For the text-containing cell, return its midpoint in (X, Y) coordinate format. 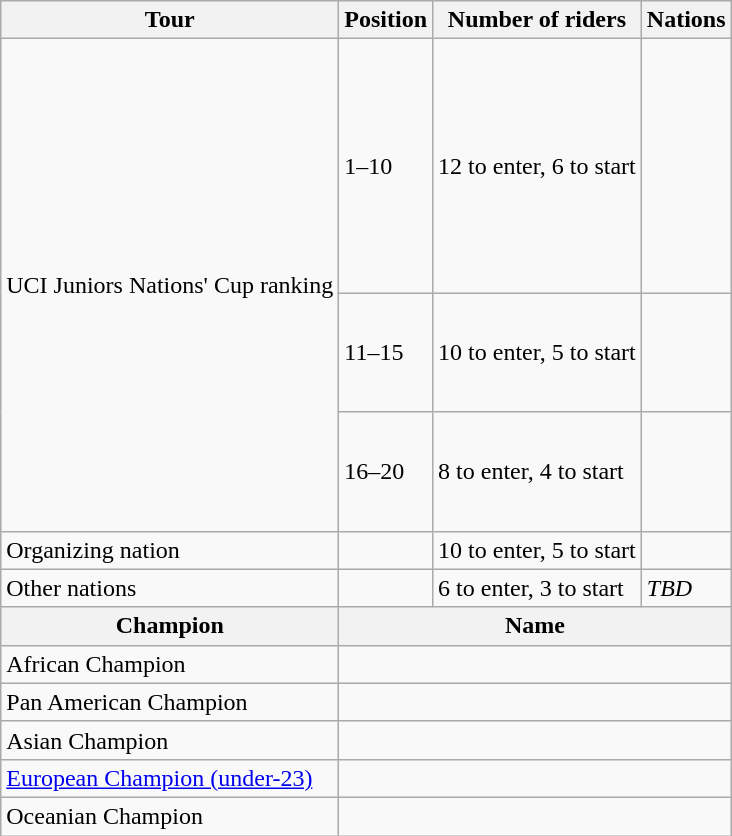
8 to enter, 4 to start (538, 472)
Asian Champion (170, 740)
1–10 (386, 166)
European Champion (under-23) (170, 778)
6 to enter, 3 to start (538, 588)
Organizing nation (170, 550)
Nations (686, 20)
African Champion (170, 664)
Pan American Champion (170, 702)
UCI Juniors Nations' Cup ranking (170, 285)
Name (535, 626)
Position (386, 20)
12 to enter, 6 to start (538, 166)
Other nations (170, 588)
Tour (170, 20)
TBD (686, 588)
Oceanian Champion (170, 816)
16–20 (386, 472)
11–15 (386, 352)
Number of riders (538, 20)
Champion (170, 626)
